Extract the (x, y) coordinate from the center of the cell holding the provided text.  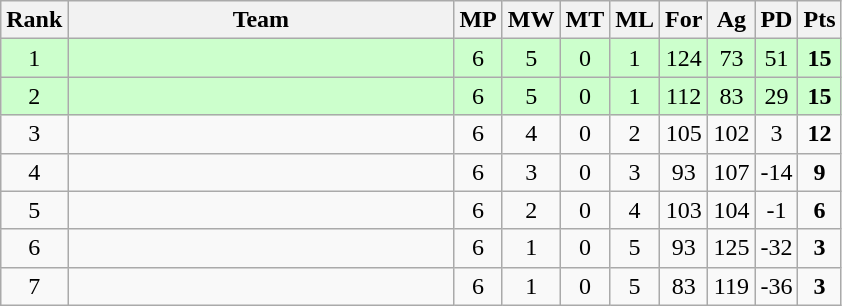
Team (261, 20)
-32 (776, 248)
Rank (34, 20)
Ag (732, 20)
12 (820, 134)
103 (683, 210)
124 (683, 58)
107 (732, 172)
-1 (776, 210)
9 (820, 172)
73 (732, 58)
29 (776, 96)
112 (683, 96)
125 (732, 248)
Pts (820, 20)
ML (635, 20)
51 (776, 58)
7 (34, 286)
102 (732, 134)
For (683, 20)
105 (683, 134)
119 (732, 286)
-36 (776, 286)
PD (776, 20)
-14 (776, 172)
MT (585, 20)
MP (478, 20)
104 (732, 210)
MW (531, 20)
